For the text-containing cell, return its midpoint in (X, Y) coordinate format. 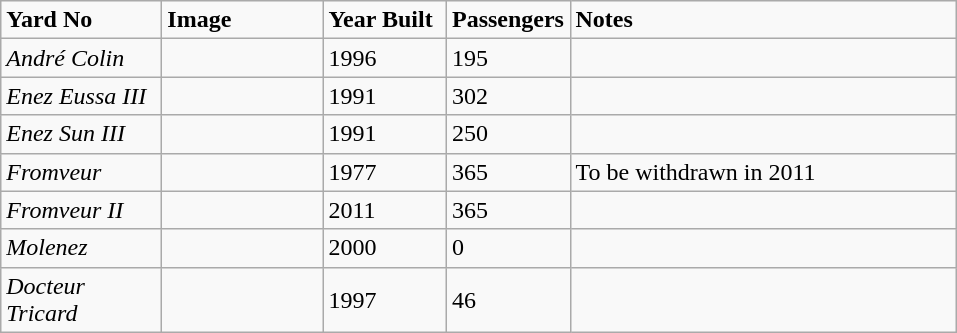
Notes (763, 20)
302 (508, 96)
1996 (385, 58)
Year Built (385, 20)
Fromveur (82, 172)
1997 (385, 300)
André Colin (82, 58)
Image (242, 20)
2011 (385, 210)
Molenez (82, 248)
Docteur Tricard (82, 300)
Passengers (508, 20)
Fromveur II (82, 210)
46 (508, 300)
250 (508, 134)
0 (508, 248)
Yard No (82, 20)
2000 (385, 248)
195 (508, 58)
Enez Eussa III (82, 96)
To be withdrawn in 2011 (763, 172)
1977 (385, 172)
Enez Sun III (82, 134)
